Detect which cell encompasses the target text, then output its (x, y) center coordinate. 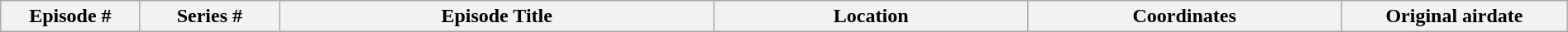
Coordinates (1184, 16)
Location (872, 16)
Series # (209, 16)
Episode # (70, 16)
Original airdate (1455, 16)
Episode Title (497, 16)
